Extract the [X, Y] coordinate from the center of the cell holding the provided text.  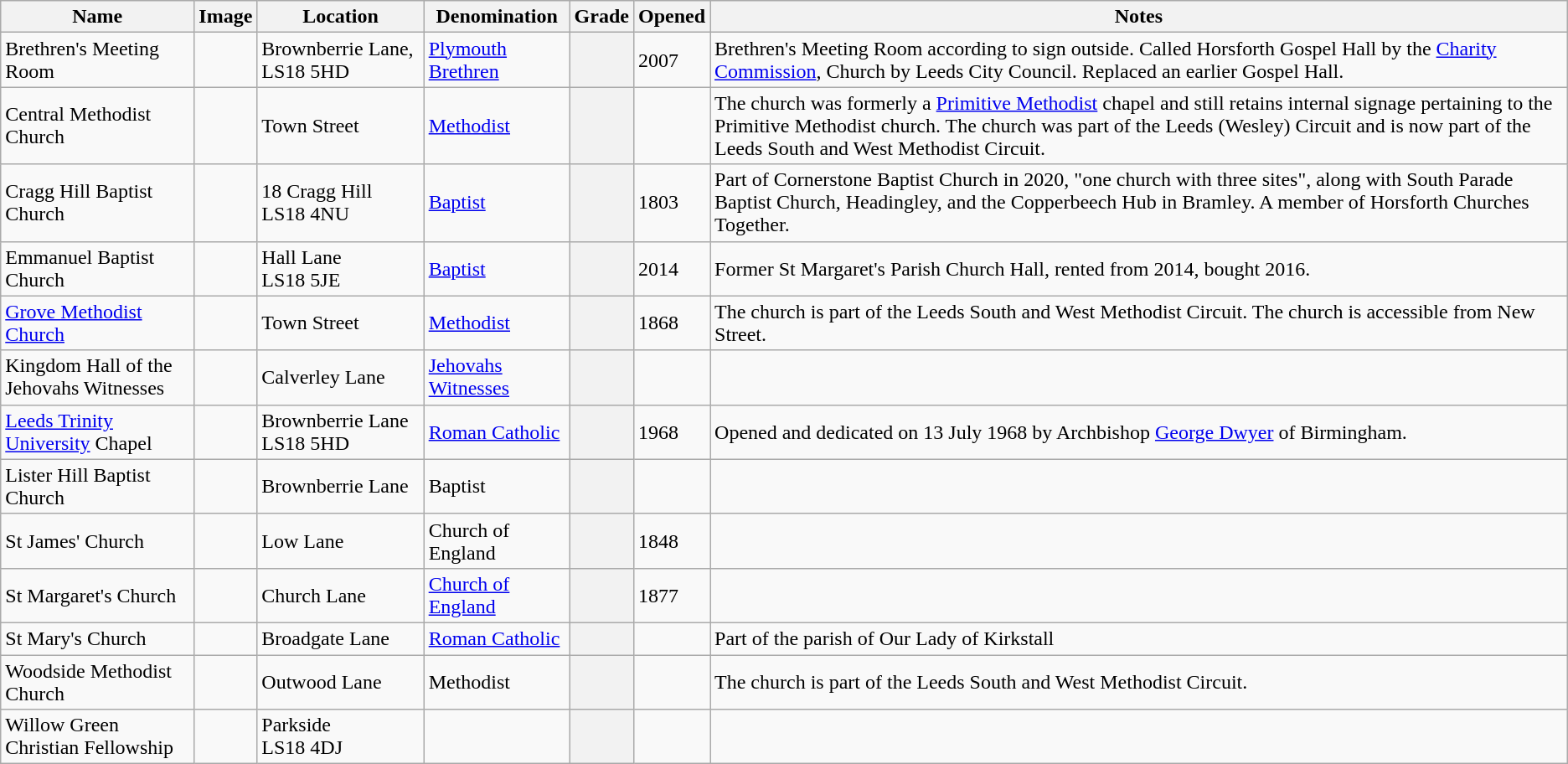
Grove Methodist Church [97, 323]
Denomination [497, 17]
1803 [672, 203]
18 Cragg HillLS18 4NU [340, 203]
1848 [672, 541]
Calverley Lane [340, 377]
Broadgate Lane [340, 638]
Opened [672, 17]
2014 [672, 268]
Emmanuel Baptist Church [97, 268]
Central Methodist Church [97, 126]
Brethren's Meeting Room [97, 60]
Grade [601, 17]
Brownberrie Lane LS18 5HD [340, 432]
2007 [672, 60]
Brownberrie Lane [340, 486]
Church Lane [340, 595]
Outwood Lane [340, 682]
Location [340, 17]
1968 [672, 432]
Jehovahs Witnesses [497, 377]
Brownberrie Lane, LS18 5HD [340, 60]
Low Lane [340, 541]
Kingdom Hall of the Jehovahs Witnesses [97, 377]
The church is part of the Leeds South and West Methodist Circuit. The church is accessible from New Street. [1139, 323]
Lister Hill Baptist Church [97, 486]
Former St Margaret's Parish Church Hall, rented from 2014, bought 2016. [1139, 268]
St James' Church [97, 541]
St Margaret's Church [97, 595]
1868 [672, 323]
Cragg Hill Baptist Church [97, 203]
Plymouth Brethren [497, 60]
Notes [1139, 17]
Image [226, 17]
1877 [672, 595]
Woodside Methodist Church [97, 682]
St Mary's Church [97, 638]
Willow Green Christian Fellowship [97, 737]
Part of the parish of Our Lady of Kirkstall [1139, 638]
ParksideLS18 4DJ [340, 737]
Name [97, 17]
Leeds Trinity University Chapel [97, 432]
Hall LaneLS18 5JE [340, 268]
Opened and dedicated on 13 July 1968 by Archbishop George Dwyer of Birmingham. [1139, 432]
The church is part of the Leeds South and West Methodist Circuit. [1139, 682]
